Capture the cell that displays the provided text and extract its [x, y] central coordinate. 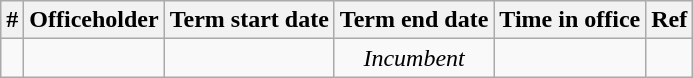
Incumbent [414, 58]
Term start date [249, 20]
Officeholder [94, 20]
Ref [670, 20]
Term end date [414, 20]
# [12, 20]
Time in office [570, 20]
